Capture the cell that displays the provided text and extract its [X, Y] central coordinate. 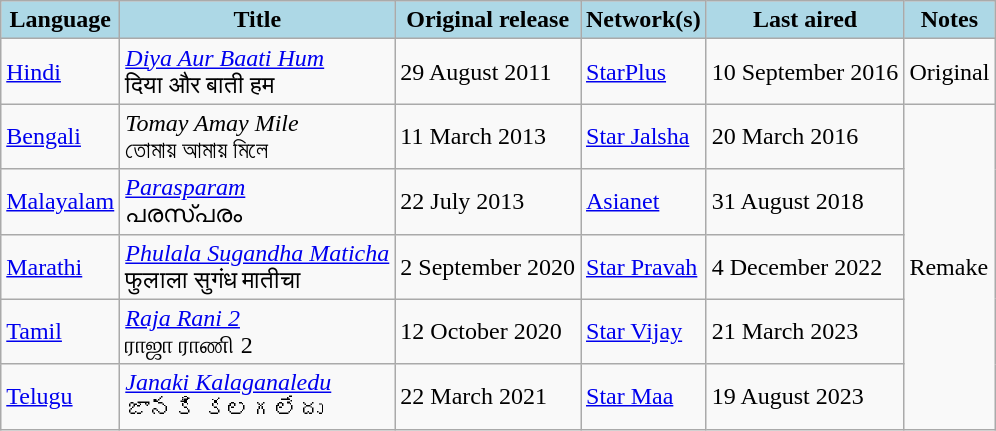
Tomay Amay Mile তোমায় আমায় মিলে [258, 136]
Network(s) [643, 20]
4 December 2022 [805, 266]
Original release [488, 20]
Parasparam പരസ്പരം [258, 202]
Diya Aur Baati Hum दिया और बाती हम [258, 72]
Notes [950, 20]
Star Pravah [643, 266]
19 August 2023 [805, 396]
Raja Rani 2 ராஜா ராணி 2 [258, 332]
Telugu [60, 396]
Last aired [805, 20]
Remake [950, 266]
29 August 2011 [488, 72]
12 October 2020 [488, 332]
StarPlus [643, 72]
20 March 2016 [805, 136]
22 July 2013 [488, 202]
21 March 2023 [805, 332]
Language [60, 20]
11 March 2013 [488, 136]
10 September 2016 [805, 72]
Malayalam [60, 202]
Star Vijay [643, 332]
31 August 2018 [805, 202]
Title [258, 20]
22 March 2021 [488, 396]
Phulala Sugandha Maticha फुलाला सुगंध मातीचा [258, 266]
Asianet [643, 202]
Star Jalsha [643, 136]
Marathi [60, 266]
Hindi [60, 72]
Janaki Kalaganaledu జానకి కలగలేదు [258, 396]
Star Maa [643, 396]
Bengali [60, 136]
Original [950, 72]
Tamil [60, 332]
2 September 2020 [488, 266]
